Scan for the cell matching the given text and deliver its (x, y) coordinate at center. 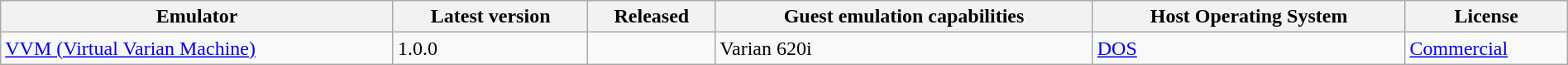
License (1486, 17)
Varian 620i (904, 48)
Released (652, 17)
Commercial (1486, 48)
VVM (Virtual Varian Machine) (197, 48)
Latest version (490, 17)
1.0.0 (490, 48)
Host Operating System (1249, 17)
Guest emulation capabilities (904, 17)
Emulator (197, 17)
DOS (1249, 48)
